Identify which cell holds the provided text, then report its (X, Y) central coordinate. 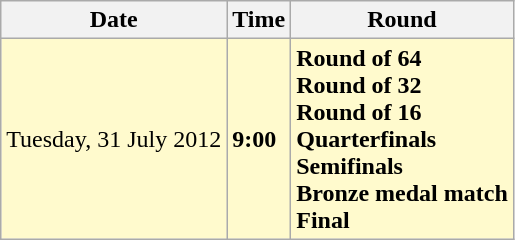
Round (402, 20)
Tuesday, 31 July 2012 (114, 139)
Time (259, 20)
9:00 (259, 139)
Round of 64Round of 32Round of 16QuarterfinalsSemifinalsBronze medal matchFinal (402, 139)
Date (114, 20)
